Return the (X, Y) coordinate for the center point of the cell that contains the specified text.  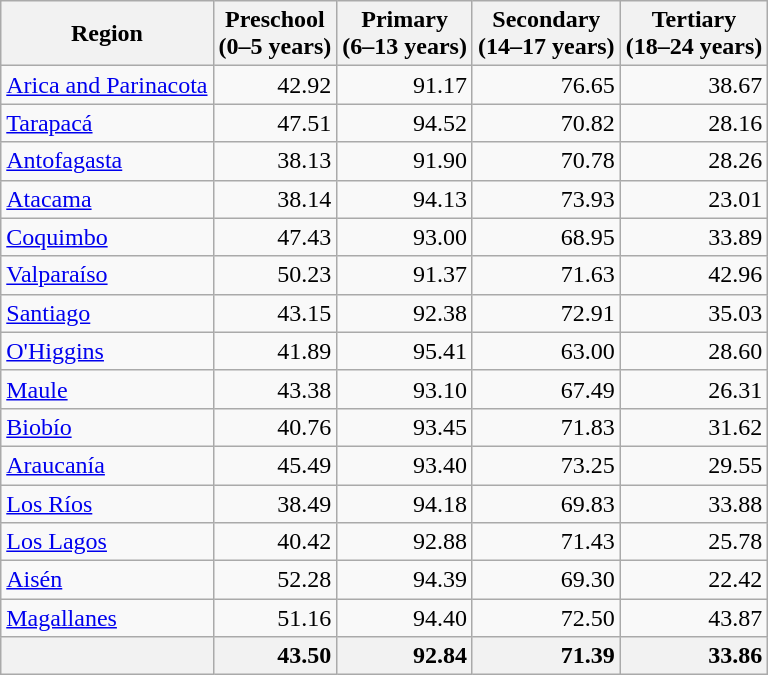
Los Ríos (107, 503)
Biobío (107, 427)
51.16 (275, 618)
29.55 (694, 465)
92.38 (405, 313)
95.41 (405, 351)
71.39 (546, 656)
38.14 (275, 199)
38.67 (694, 85)
33.88 (694, 503)
28.60 (694, 351)
94.40 (405, 618)
94.13 (405, 199)
94.18 (405, 503)
93.45 (405, 427)
35.03 (694, 313)
73.93 (546, 199)
73.25 (546, 465)
50.23 (275, 275)
43.15 (275, 313)
Valparaíso (107, 275)
63.00 (546, 351)
28.26 (694, 161)
40.42 (275, 542)
33.89 (694, 237)
Maule (107, 389)
69.83 (546, 503)
38.13 (275, 161)
O'Higgins (107, 351)
71.63 (546, 275)
22.42 (694, 580)
Magallanes (107, 618)
Primary(6–13 years) (405, 34)
31.62 (694, 427)
Atacama (107, 199)
93.00 (405, 237)
70.78 (546, 161)
94.39 (405, 580)
28.16 (694, 123)
94.52 (405, 123)
91.37 (405, 275)
67.49 (546, 389)
71.83 (546, 427)
42.92 (275, 85)
Tarapacá (107, 123)
47.51 (275, 123)
33.86 (694, 656)
Santiago (107, 313)
Araucanía (107, 465)
68.95 (546, 237)
26.31 (694, 389)
23.01 (694, 199)
72.91 (546, 313)
93.10 (405, 389)
43.50 (275, 656)
47.43 (275, 237)
Antofagasta (107, 161)
71.43 (546, 542)
42.96 (694, 275)
41.89 (275, 351)
Aisén (107, 580)
Los Lagos (107, 542)
92.84 (405, 656)
52.28 (275, 580)
Preschool(0–5 years) (275, 34)
38.49 (275, 503)
92.88 (405, 542)
93.40 (405, 465)
45.49 (275, 465)
Region (107, 34)
43.38 (275, 389)
72.50 (546, 618)
91.90 (405, 161)
25.78 (694, 542)
Coquimbo (107, 237)
76.65 (546, 85)
Tertiary(18–24 years) (694, 34)
43.87 (694, 618)
Secondary(14–17 years) (546, 34)
91.17 (405, 85)
70.82 (546, 123)
Arica and Parinacota (107, 85)
69.30 (546, 580)
40.76 (275, 427)
